From the cell containing the given text, extract its center point as (X, Y) coordinate. 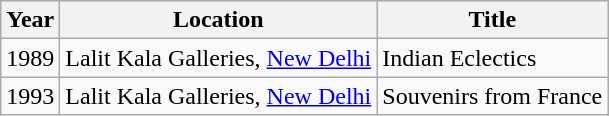
1989 (30, 58)
Souvenirs from France (492, 96)
Title (492, 20)
Year (30, 20)
Location (218, 20)
Indian Eclectics (492, 58)
1993 (30, 96)
